From the cell containing the given text, extract its center point as (x, y) coordinate. 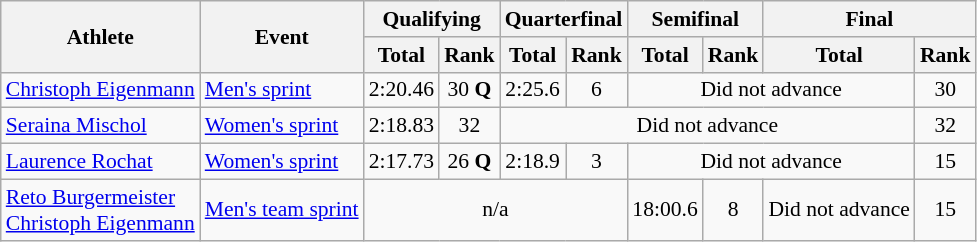
Final (869, 19)
Seraina Mischol (100, 126)
2:18.9 (533, 162)
3 (597, 162)
Event (282, 36)
Laurence Rochat (100, 162)
Semifinal (695, 19)
30 Q (470, 90)
2:17.73 (402, 162)
n/a (496, 210)
30 (946, 90)
26 Q (470, 162)
8 (734, 210)
Athlete (100, 36)
Men's sprint (282, 90)
Reto BurgermeisterChristoph Eigenmann (100, 210)
2:25.6 (533, 90)
Qualifying (432, 19)
18:00.6 (664, 210)
2:18.83 (402, 126)
Christoph Eigenmann (100, 90)
2:20.46 (402, 90)
Quarterfinal (564, 19)
6 (597, 90)
Men's team sprint (282, 210)
